Identify which cell holds the provided text, then report its [X, Y] central coordinate. 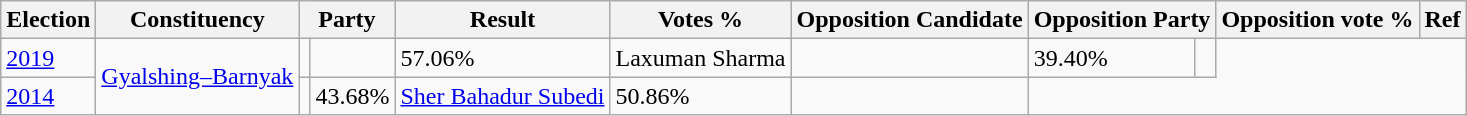
2014 [48, 96]
57.06% [502, 58]
50.86% [700, 96]
Constituency [198, 20]
Result [502, 20]
Ref [1442, 20]
Opposition Candidate [910, 20]
39.40% [1111, 58]
Opposition Party [1122, 20]
2019 [48, 58]
Gyalshing–Barnyak [198, 77]
Laxuman Sharma [700, 58]
Opposition vote % [1318, 20]
43.68% [352, 96]
Election [48, 20]
Votes % [700, 20]
Party [347, 20]
Sher Bahadur Subedi [502, 96]
